Return the (x, y) coordinate for the center point of the cell that contains the specified text.  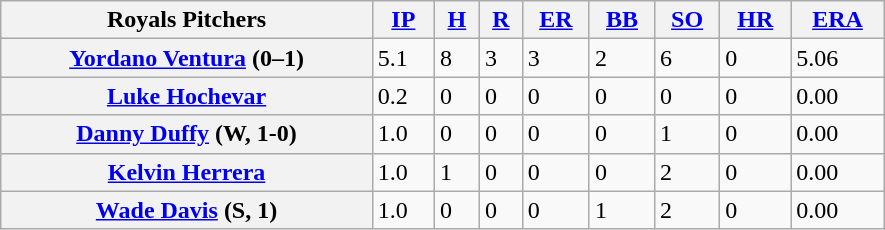
Luke Hochevar (187, 96)
6 (688, 58)
ERA (838, 20)
Wade Davis (S, 1) (187, 210)
Royals Pitchers (187, 20)
H (456, 20)
Yordano Ventura (0–1) (187, 58)
SO (688, 20)
Danny Duffy (W, 1-0) (187, 134)
0.2 (403, 96)
ER (556, 20)
Kelvin Herrera (187, 172)
5.06 (838, 58)
BB (622, 20)
R (500, 20)
HR (756, 20)
IP (403, 20)
8 (456, 58)
5.1 (403, 58)
